Capture the cell that displays the provided text and extract its (x, y) central coordinate. 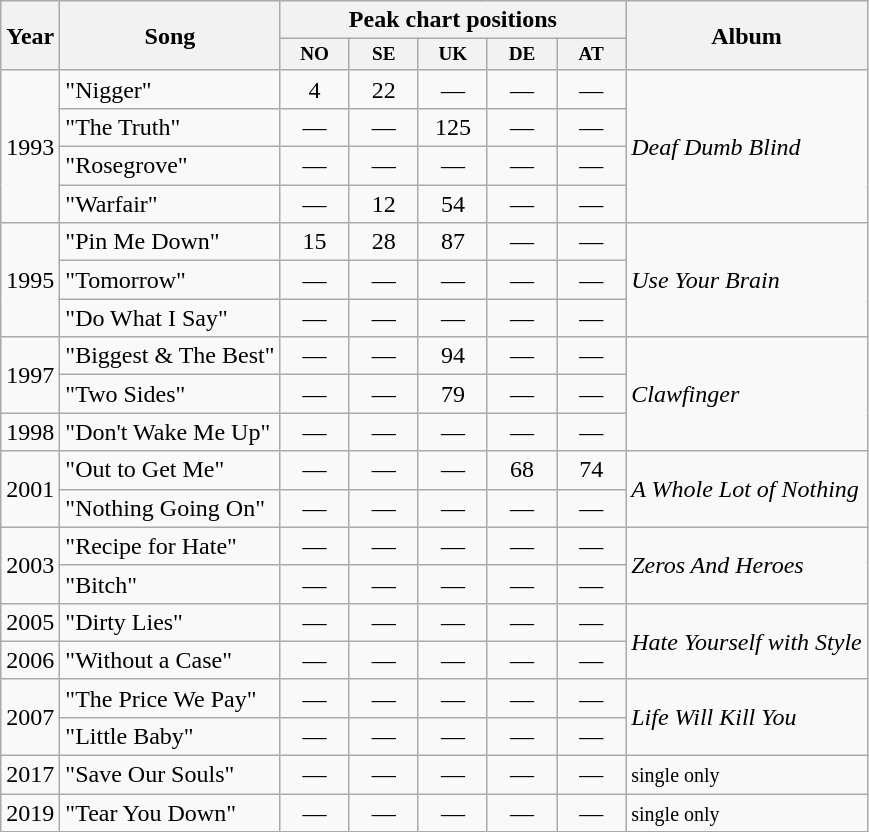
"The Truth" (170, 128)
"Tomorrow" (170, 280)
Use Your Brain (747, 280)
125 (452, 128)
Hate Yourself with Style (747, 641)
A Whole Lot of Nothing (747, 489)
2007 (30, 717)
Song (170, 36)
"Recipe for Hate" (170, 546)
2005 (30, 622)
"Out to Get Me" (170, 470)
"Pin Me Down" (170, 242)
Deaf Dumb Blind (747, 146)
2019 (30, 813)
"Rosegrove" (170, 166)
54 (452, 204)
SE (384, 55)
AT (592, 55)
87 (452, 242)
"Tear You Down" (170, 813)
Life Will Kill You (747, 717)
"Little Baby" (170, 737)
UK (452, 55)
2017 (30, 775)
1997 (30, 375)
"Biggest & The Best" (170, 356)
Zeros And Heroes (747, 565)
1993 (30, 146)
"Without a Case" (170, 660)
"Dirty Lies" (170, 622)
"Nothing Going On" (170, 508)
22 (384, 89)
79 (452, 394)
"The Price We Pay" (170, 698)
"Bitch" (170, 584)
2006 (30, 660)
Album (747, 36)
12 (384, 204)
Peak chart positions (453, 20)
74 (592, 470)
"Do What I Say" (170, 318)
NO (314, 55)
1995 (30, 280)
DE (522, 55)
68 (522, 470)
"Warfair" (170, 204)
2003 (30, 565)
Year (30, 36)
15 (314, 242)
"Don't Wake Me Up" (170, 432)
"Save Our Souls" (170, 775)
4 (314, 89)
1998 (30, 432)
"Nigger" (170, 89)
Clawfinger (747, 394)
94 (452, 356)
"Two Sides" (170, 394)
28 (384, 242)
2001 (30, 489)
